Pinpoint the cell where the given text exists, returning its [x, y] midpoint coordinate. 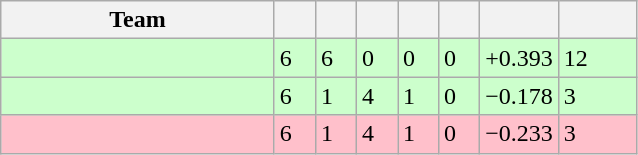
−0.178 [520, 96]
−0.233 [520, 134]
Team [138, 20]
12 [598, 58]
+0.393 [520, 58]
